From the cell containing the given text, extract its center point as [X, Y] coordinate. 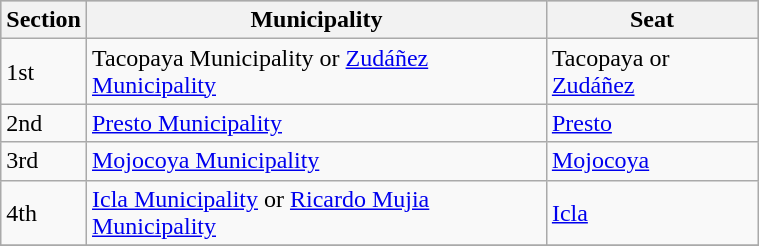
Icla [652, 212]
Municipality [316, 20]
Presto Municipality [316, 123]
Mojocoya Municipality [316, 161]
2nd [44, 123]
Section [44, 20]
Icla Municipality or Ricardo Mujia Municipality [316, 212]
Presto [652, 123]
Tacopaya Municipality or Zudáñez Municipality [316, 72]
4th [44, 212]
Seat [652, 20]
1st [44, 72]
Mojocoya [652, 161]
Tacopaya or Zudáñez [652, 72]
3rd [44, 161]
